Extract the (x, y) coordinate from the center of the cell holding the provided text.  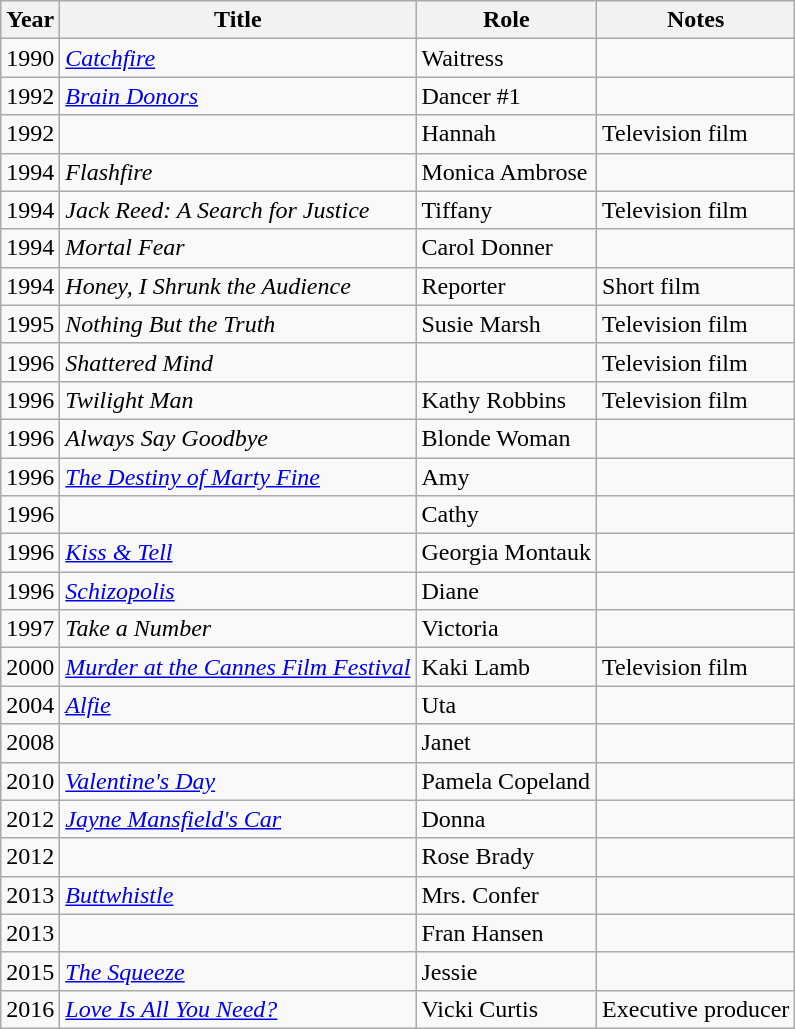
1990 (30, 58)
Amy (506, 477)
Janet (506, 743)
Alfie (238, 705)
2004 (30, 705)
Title (238, 20)
2010 (30, 781)
Monica Ambrose (506, 172)
Tiffany (506, 210)
Mortal Fear (238, 248)
Buttwhistle (238, 895)
Mrs. Confer (506, 895)
Victoria (506, 629)
Cathy (506, 515)
Donna (506, 819)
Brain Donors (238, 96)
Short film (696, 286)
Honey, I Shrunk the Audience (238, 286)
Pamela Copeland (506, 781)
2000 (30, 667)
Waitress (506, 58)
Diane (506, 591)
Hannah (506, 134)
Valentine's Day (238, 781)
Love Is All You Need? (238, 1009)
Executive producer (696, 1009)
The Destiny of Marty Fine (238, 477)
Kathy Robbins (506, 400)
Fran Hansen (506, 933)
Notes (696, 20)
Role (506, 20)
Georgia Montauk (506, 553)
The Squeeze (238, 971)
Year (30, 20)
Flashfire (238, 172)
Susie Marsh (506, 324)
Reporter (506, 286)
Jayne Mansfield's Car (238, 819)
Jessie (506, 971)
Rose Brady (506, 857)
2016 (30, 1009)
1995 (30, 324)
Kaki Lamb (506, 667)
Kiss & Tell (238, 553)
Twilight Man (238, 400)
Always Say Goodbye (238, 438)
1997 (30, 629)
2008 (30, 743)
Nothing But the Truth (238, 324)
Vicki Curtis (506, 1009)
Carol Donner (506, 248)
Catchfire (238, 58)
2015 (30, 971)
Dancer #1 (506, 96)
Murder at the Cannes Film Festival (238, 667)
Jack Reed: A Search for Justice (238, 210)
Shattered Mind (238, 362)
Take a Number (238, 629)
Uta (506, 705)
Schizopolis (238, 591)
Blonde Woman (506, 438)
